Extract the (X, Y) coordinate from the center of the cell holding the provided text.  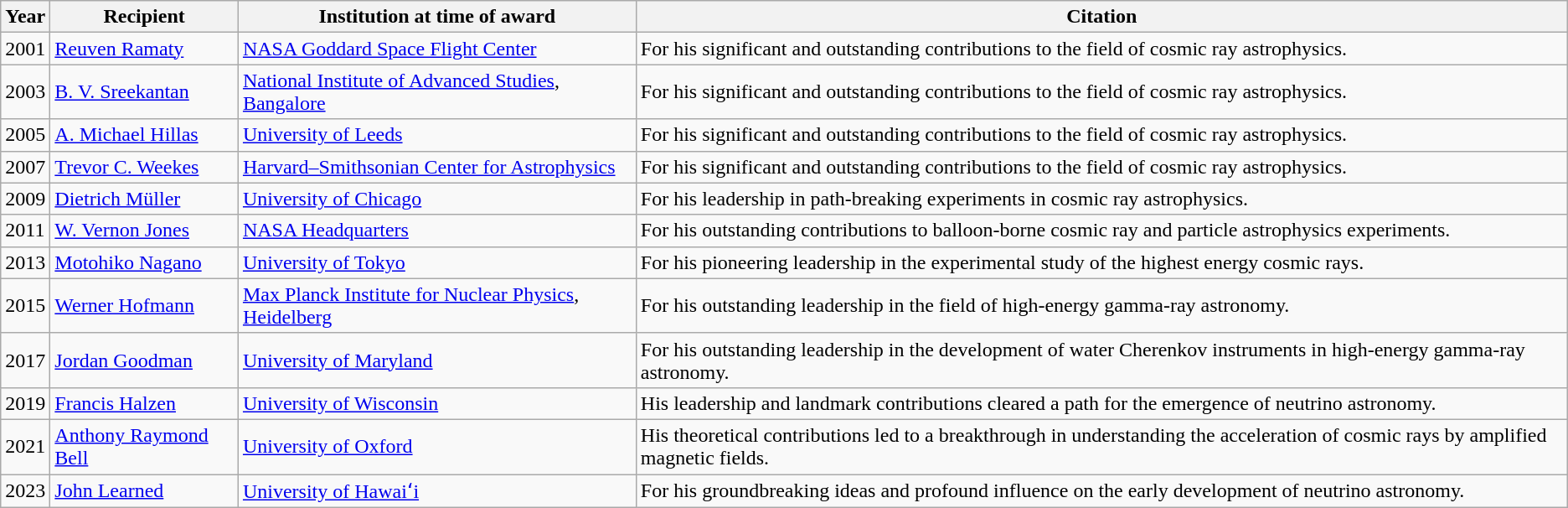
University of Hawaiʻi (437, 491)
Trevor C. Weekes (144, 167)
University of Wisconsin (437, 403)
His leadership and landmark contributions cleared a path for the emergence of neutrino astronomy. (1101, 403)
For his pioneering leadership in the experimental study of the highest energy cosmic rays. (1101, 262)
2001 (25, 49)
Harvard–Smithsonian Center for Astrophysics (437, 167)
Dietrich Müller (144, 199)
University of Chicago (437, 199)
University of Tokyo (437, 262)
2015 (25, 305)
2019 (25, 403)
Citation (1101, 17)
For his leadership in path-breaking experiments in cosmic ray astrophysics. (1101, 199)
Francis Halzen (144, 403)
2005 (25, 135)
Recipient (144, 17)
University of Maryland (437, 360)
2011 (25, 231)
NASA Headquarters (437, 231)
Jordan Goodman (144, 360)
B. V. Sreekantan (144, 92)
Institution at time of award (437, 17)
A. Michael Hillas (144, 135)
University of Leeds (437, 135)
For his groundbreaking ideas and profound influence on the early development of neutrino astronomy. (1101, 491)
National Institute of Advanced Studies, Bangalore (437, 92)
2007 (25, 167)
Max Planck Institute for Nuclear Physics, Heidelberg (437, 305)
For his outstanding leadership in the development of water Cherenkov instruments in high-energy gamma-ray astronomy. (1101, 360)
2021 (25, 446)
NASA Goddard Space Flight Center (437, 49)
W. Vernon Jones (144, 231)
Reuven Ramaty (144, 49)
For his outstanding contributions to balloon-borne cosmic ray and particle astrophysics experiments. (1101, 231)
2003 (25, 92)
2009 (25, 199)
2017 (25, 360)
Motohiko Nagano (144, 262)
University of Oxford (437, 446)
2023 (25, 491)
Anthony Raymond Bell (144, 446)
For his outstanding leadership in the field of high-energy gamma-ray astronomy. (1101, 305)
His theoretical contributions led to a breakthrough in understanding the acceleration of cosmic rays by amplified magnetic fields. (1101, 446)
Werner Hofmann (144, 305)
Year (25, 17)
John Learned (144, 491)
2013 (25, 262)
